For the text-containing cell, return its midpoint in (x, y) coordinate format. 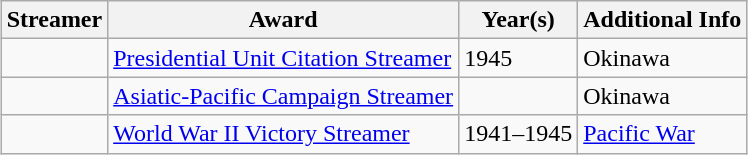
1941–1945 (518, 134)
1945 (518, 58)
Presidential Unit Citation Streamer (284, 58)
Award (284, 20)
Asiatic-Pacific Campaign Streamer (284, 96)
World War II Victory Streamer (284, 134)
Streamer (54, 20)
Additional Info (662, 20)
Pacific War (662, 134)
Year(s) (518, 20)
